Determine the [X, Y] coordinate at the center of the cell enclosing the given text.  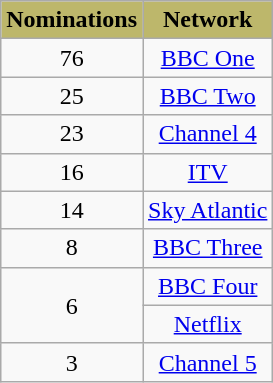
Netflix [207, 324]
25 [72, 96]
76 [72, 58]
14 [72, 210]
6 [72, 305]
Sky Atlantic [207, 210]
BBC Four [207, 286]
Channel 5 [207, 362]
ITV [207, 172]
Network [207, 20]
16 [72, 172]
3 [72, 362]
BBC Three [207, 248]
BBC Two [207, 96]
BBC One [207, 58]
23 [72, 134]
Nominations [72, 20]
Channel 4 [207, 134]
8 [72, 248]
